Provide the [x, y] coordinate of the cell's center where the given text is located.  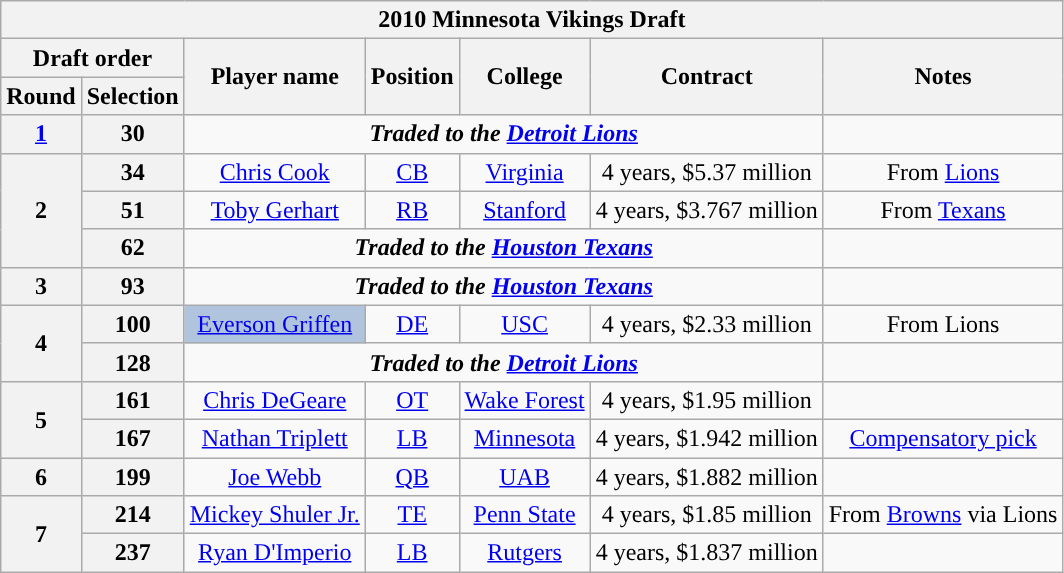
167 [132, 438]
5 [41, 419]
161 [132, 400]
Stanford [524, 210]
4 [41, 343]
4 years, $1.85 million [706, 515]
30 [132, 134]
4 years, $2.33 million [706, 324]
Virginia [524, 172]
3 [41, 286]
UAB [524, 477]
Toby Gerhart [274, 210]
Everson Griffen [274, 324]
Chris Cook [274, 172]
51 [132, 210]
1 [41, 134]
4 years, $1.95 million [706, 400]
2 [41, 210]
4 years, $1.942 million [706, 438]
Compensatory pick [943, 438]
Rutgers [524, 553]
Chris DeGeare [274, 400]
Mickey Shuler Jr. [274, 515]
199 [132, 477]
4 years, $5.37 million [706, 172]
Position [412, 77]
Joe Webb [274, 477]
237 [132, 553]
214 [132, 515]
Ryan D'Imperio [274, 553]
4 years, $3.767 million [706, 210]
4 years, $1.882 million [706, 477]
4 years, $1.837 million [706, 553]
RB [412, 210]
QB [412, 477]
34 [132, 172]
62 [132, 248]
Wake Forest [524, 400]
93 [132, 286]
7 [41, 534]
DE [412, 324]
2010 Minnesota Vikings Draft [532, 20]
TE [412, 515]
OT [412, 400]
100 [132, 324]
Player name [274, 77]
USC [524, 324]
Selection [132, 96]
College [524, 77]
From Texans [943, 210]
Draft order [92, 58]
Round [41, 96]
Contract [706, 77]
Minnesota [524, 438]
Penn State [524, 515]
6 [41, 477]
Notes [943, 77]
Nathan Triplett [274, 438]
CB [412, 172]
From Browns via Lions [943, 515]
128 [132, 362]
